From the cell containing the given text, extract its center point as (X, Y) coordinate. 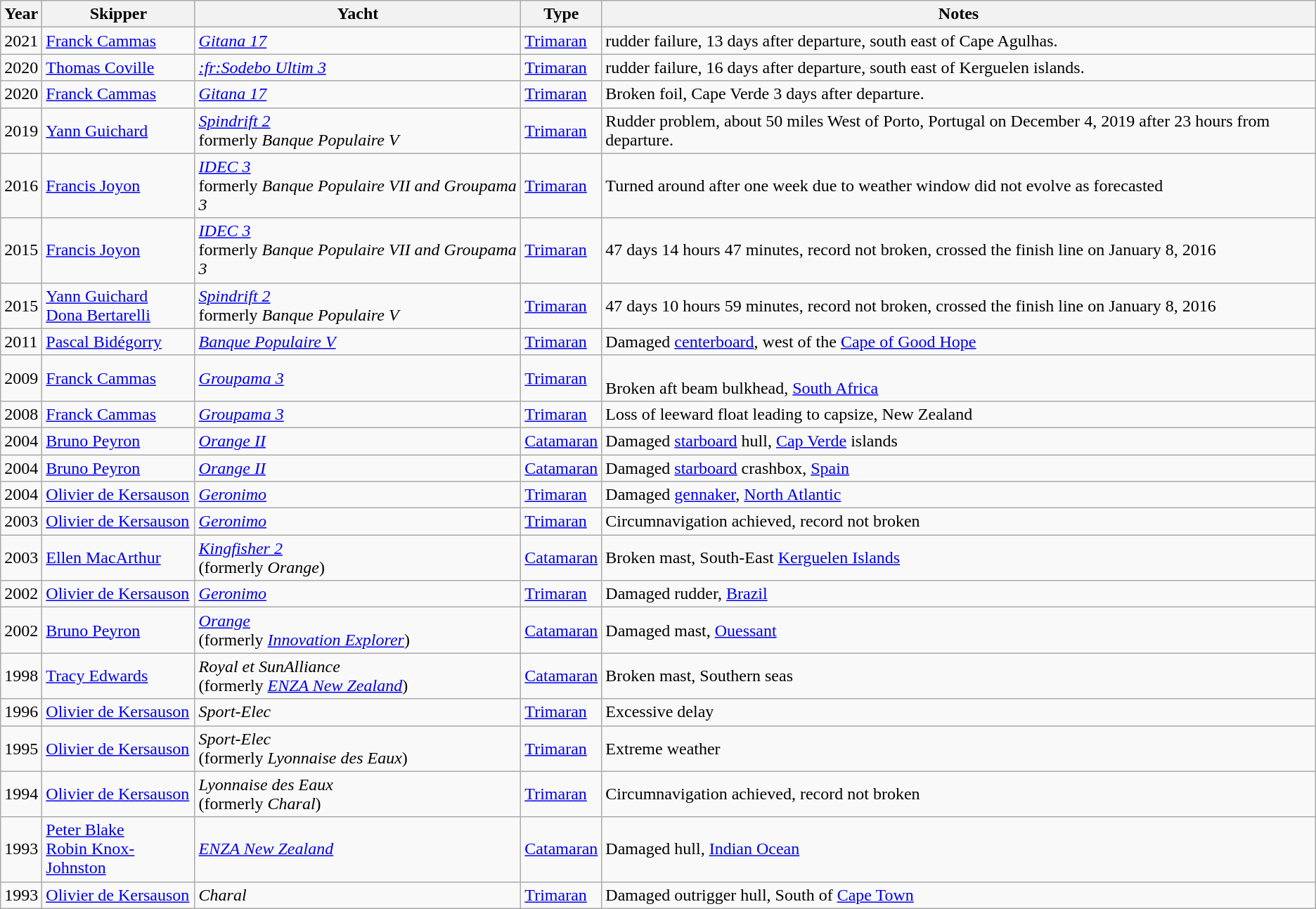
ENZA New Zealand (358, 849)
Turned around after one week due to weather window did not evolve as forecasted (959, 186)
Peter Blake Robin Knox-Johnston (118, 849)
2019 (21, 131)
Yacht (358, 14)
Damaged mast, Ouessant (959, 630)
Yann Guichard (118, 131)
Yann Guichard Dona Bertarelli (118, 305)
Damaged centerboard, west of the Cape of Good Hope (959, 342)
Thomas Coville (118, 67)
:fr:Sodebo Ultim 3 (358, 67)
Lyonnaise des Eaux (formerly Charal) (358, 794)
Extreme weather (959, 748)
Orange (formerly Innovation Explorer) (358, 630)
Ellen MacArthur (118, 558)
Damaged hull, Indian Ocean (959, 849)
rudder failure, 16 days after departure, south east of Kerguelen islands. (959, 67)
Broken mast, South-East Kerguelen Islands (959, 558)
Charal (358, 895)
2021 (21, 41)
Damaged rudder, Brazil (959, 594)
Broken foil, Cape Verde 3 days after departure. (959, 94)
47 days 10 hours 59 minutes, record not broken, crossed the finish line on January 8, 2016 (959, 305)
Type (561, 14)
Sport-Elec (formerly Lyonnaise des Eaux) (358, 748)
1994 (21, 794)
rudder failure, 13 days after departure, south east of Cape Agulhas. (959, 41)
Loss of leeward float leading to capsize, New Zealand (959, 414)
Notes (959, 14)
Banque Populaire V (358, 342)
1996 (21, 712)
2009 (21, 378)
Skipper (118, 14)
1998 (21, 676)
Rudder problem, about 50 miles West of Porto, Portugal on December 4, 2019 after 23 hours from departure. (959, 131)
Kingfisher 2 (formerly Orange) (358, 558)
Excessive delay (959, 712)
Broken aft beam bulkhead, South Africa (959, 378)
Damaged starboard hull, Cap Verde islands (959, 441)
2016 (21, 186)
Pascal Bidégorry (118, 342)
Sport-Elec (358, 712)
47 days 14 hours 47 minutes, record not broken, crossed the finish line on January 8, 2016 (959, 250)
Broken mast, Southern seas (959, 676)
Year (21, 14)
Tracy Edwards (118, 676)
Damaged starboard crashbox, Spain (959, 468)
1995 (21, 748)
Royal et SunAlliance (formerly ENZA New Zealand) (358, 676)
Damaged outrigger hull, South of Cape Town (959, 895)
2011 (21, 342)
2008 (21, 414)
Damaged gennaker, North Atlantic (959, 495)
